Locate the cell with the specified text and output its [x, y] center coordinate. 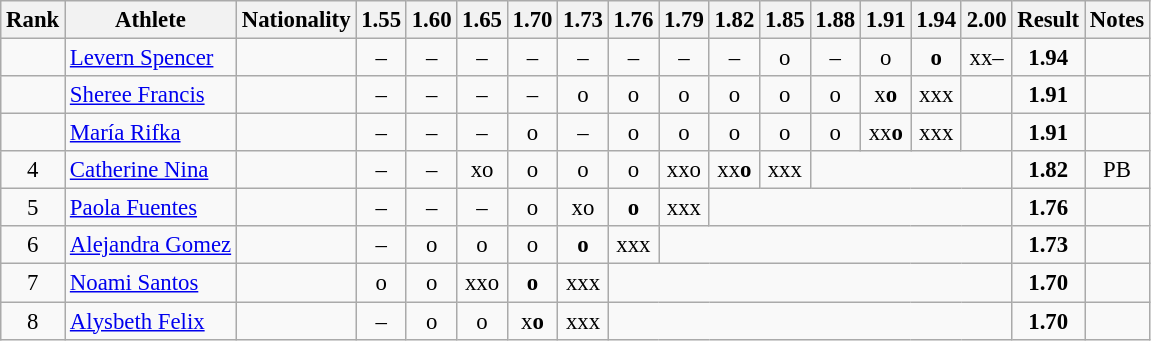
Levern Spencer [151, 58]
Rank [33, 20]
1.65 [482, 20]
1.88 [835, 20]
Paola Fuentes [151, 208]
Alejandra Gomez [151, 245]
2.00 [986, 20]
Noami Santos [151, 283]
Athlete [151, 20]
1.55 [381, 20]
1.60 [431, 20]
Result [1048, 20]
6 [33, 245]
1.79 [684, 20]
5 [33, 208]
7 [33, 283]
xx– [986, 58]
Alysbeth Felix [151, 321]
Nationality [296, 20]
Sheree Francis [151, 95]
María Rifka [151, 133]
Catherine Nina [151, 170]
PB [1116, 170]
8 [33, 321]
4 [33, 170]
Notes [1116, 20]
1.85 [785, 20]
